Scan for the cell matching the given text and deliver its [X, Y] coordinate at center. 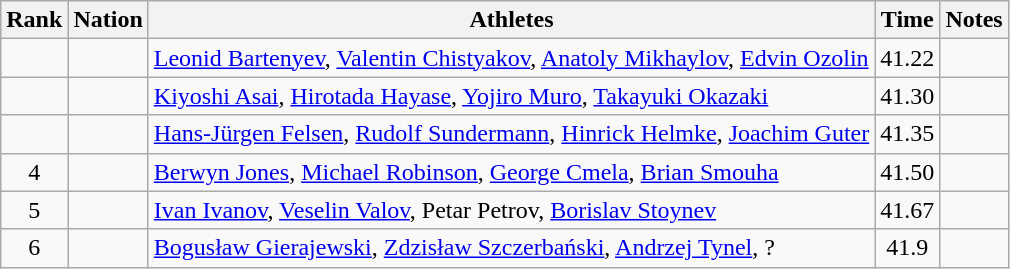
Athletes [512, 20]
4 [34, 172]
41.30 [908, 96]
41.22 [908, 58]
Time [908, 20]
Hans-Jürgen Felsen, Rudolf Sundermann, Hinrick Helmke, Joachim Guter [512, 134]
Rank [34, 20]
Notes [974, 20]
Leonid Bartenyev, Valentin Chistyakov, Anatoly Mikhaylov, Edvin Ozolin [512, 58]
6 [34, 248]
41.50 [908, 172]
Nation [108, 20]
41.9 [908, 248]
Ivan Ivanov, Veselin Valov, Petar Petrov, Borislav Stoynev [512, 210]
Berwyn Jones, Michael Robinson, George Cmela, Brian Smouha [512, 172]
5 [34, 210]
41.67 [908, 210]
Bogusław Gierajewski, Zdzisław Szczerbański, Andrzej Tynel, ? [512, 248]
Kiyoshi Asai, Hirotada Hayase, Yojiro Muro, Takayuki Okazaki [512, 96]
41.35 [908, 134]
